Capture the cell that displays the provided text and extract its (X, Y) central coordinate. 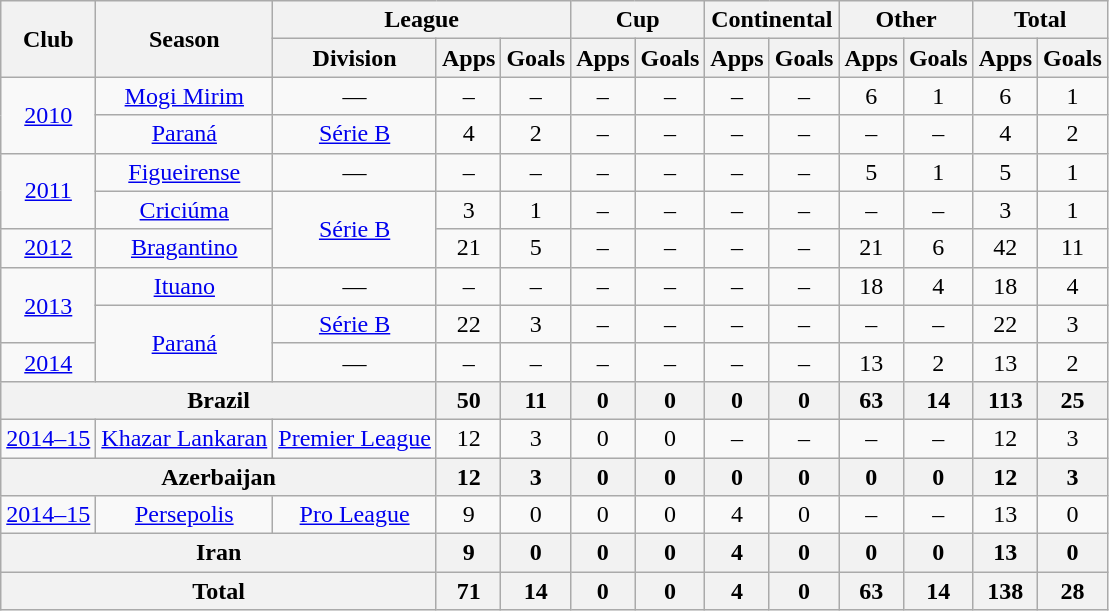
Continental (772, 20)
2011 (48, 191)
2012 (48, 248)
71 (468, 591)
2013 (48, 305)
42 (1005, 248)
2010 (48, 115)
Persepolis (184, 515)
Season (184, 39)
Ituano (184, 286)
Club (48, 39)
113 (1005, 400)
Other (906, 20)
Mogi Mirim (184, 96)
2014 (48, 362)
Iran (219, 553)
Brazil (219, 400)
138 (1005, 591)
50 (468, 400)
Figueirense (184, 172)
Division (355, 58)
28 (1073, 591)
Premier League (355, 438)
Pro League (355, 515)
Cup (638, 20)
25 (1073, 400)
Criciúma (184, 210)
Bragantino (184, 248)
Khazar Lankaran (184, 438)
Azerbaijan (219, 477)
League (422, 20)
